Pinpoint the cell where the given text exists, returning its (x, y) midpoint coordinate. 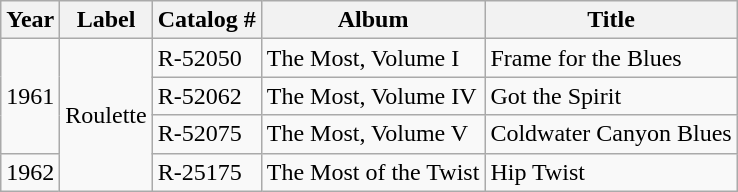
R-52050 (206, 58)
Hip Twist (611, 172)
Year (30, 20)
Label (106, 20)
Roulette (106, 115)
Got the Spirit (611, 96)
The Most, Volume V (373, 134)
Frame for the Blues (611, 58)
Catalog # (206, 20)
Album (373, 20)
The Most of the Twist (373, 172)
1961 (30, 96)
The Most, Volume I (373, 58)
Title (611, 20)
Coldwater Canyon Blues (611, 134)
R-52062 (206, 96)
R-52075 (206, 134)
1962 (30, 172)
The Most, Volume IV (373, 96)
R-25175 (206, 172)
